Pinpoint the cell where the given text exists, returning its [X, Y] midpoint coordinate. 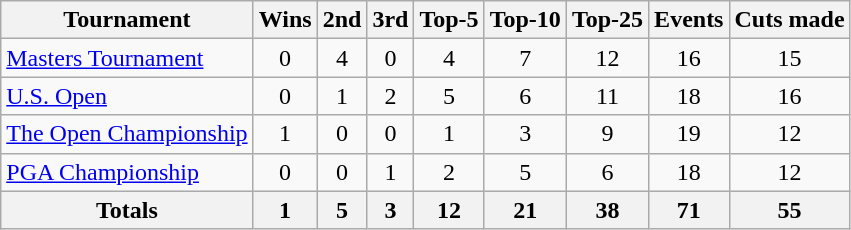
38 [607, 210]
71 [689, 210]
15 [790, 58]
11 [607, 96]
Totals [127, 210]
Tournament [127, 20]
21 [525, 210]
U.S. Open [127, 96]
55 [790, 210]
7 [525, 58]
3rd [390, 20]
Masters Tournament [127, 58]
Top-25 [607, 20]
Top-10 [525, 20]
19 [689, 134]
9 [607, 134]
Events [689, 20]
Top-5 [449, 20]
Wins [285, 20]
The Open Championship [127, 134]
PGA Championship [127, 172]
Cuts made [790, 20]
2nd [342, 20]
